Scan for the cell matching the given text and deliver its [X, Y] coordinate at center. 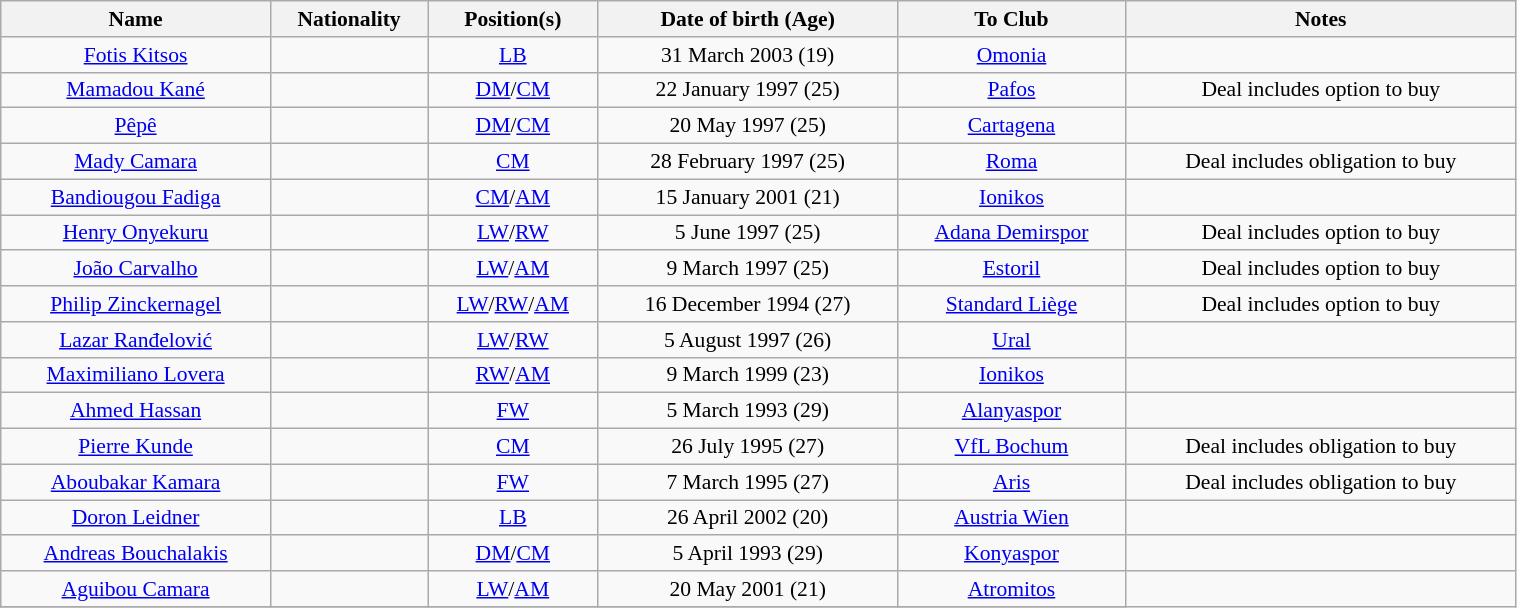
Andreas Bouchalakis [136, 554]
Konyaspor [1011, 554]
Omonia [1011, 55]
Date of birth (Age) [748, 19]
Ural [1011, 340]
9 March 1997 (25) [748, 269]
CM/AM [513, 197]
Cartagena [1011, 126]
Maximiliano Lovera [136, 375]
5 April 1993 (29) [748, 554]
Nationality [348, 19]
Henry Onyekuru [136, 233]
31 March 2003 (19) [748, 55]
Aboubakar Kamara [136, 482]
Pierre Kunde [136, 447]
Bandiougou Fadiga [136, 197]
Roma [1011, 162]
Aguibou Camara [136, 589]
Austria Wien [1011, 518]
22 January 1997 (25) [748, 90]
Position(s) [513, 19]
Ahmed Hassan [136, 411]
5 August 1997 (26) [748, 340]
5 June 1997 (25) [748, 233]
28 February 1997 (25) [748, 162]
5 March 1993 (29) [748, 411]
Fotis Kitsos [136, 55]
26 April 2002 (20) [748, 518]
Mady Camara [136, 162]
26 July 1995 (27) [748, 447]
Estoril [1011, 269]
Standard Liège [1011, 304]
VfL Bochum [1011, 447]
Philip Zinckernagel [136, 304]
20 May 2001 (21) [748, 589]
16 December 1994 (27) [748, 304]
Aris [1011, 482]
15 January 2001 (21) [748, 197]
Atromitos [1011, 589]
João Carvalho [136, 269]
Pêpê [136, 126]
LW/RW/AM [513, 304]
To Club [1011, 19]
Notes [1320, 19]
Alanyaspor [1011, 411]
Pafos [1011, 90]
20 May 1997 (25) [748, 126]
7 March 1995 (27) [748, 482]
Mamadou Kané [136, 90]
Lazar Ranđelović [136, 340]
Adana Demirspor [1011, 233]
Doron Leidner [136, 518]
Name [136, 19]
RW/AM [513, 375]
9 March 1999 (23) [748, 375]
